For the text-containing cell, return its midpoint in [x, y] coordinate format. 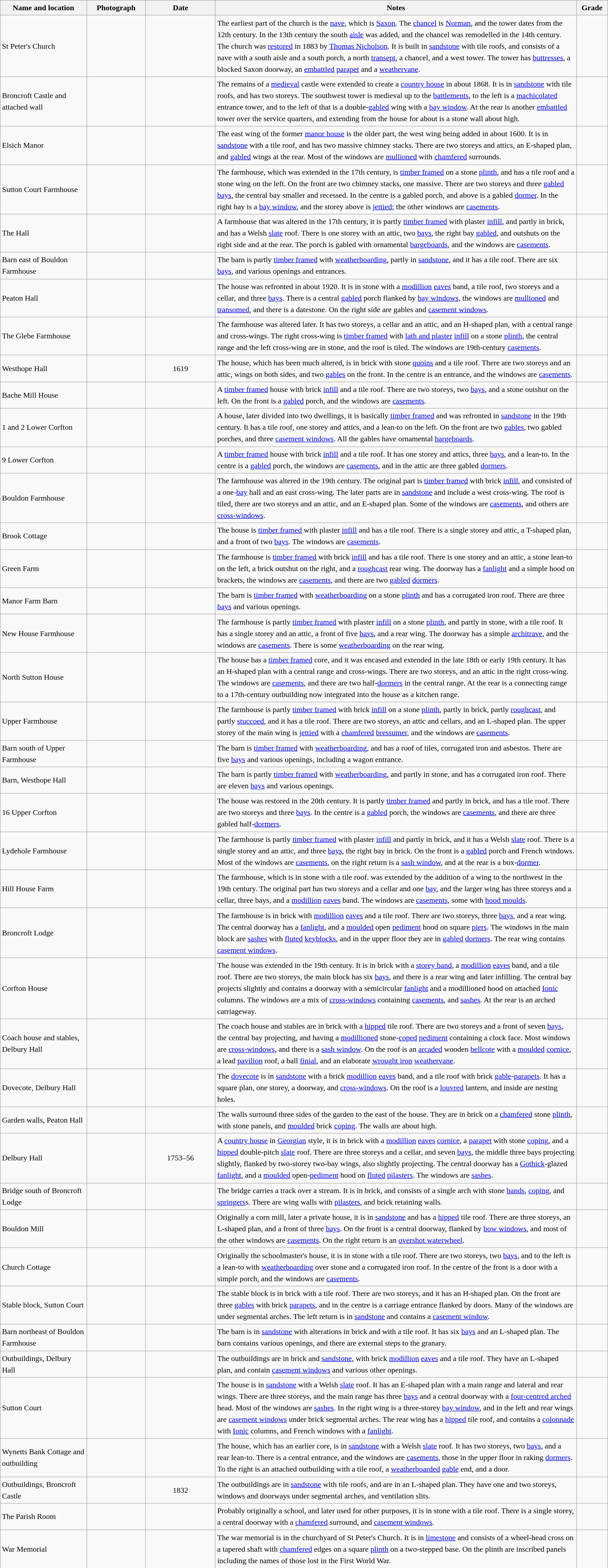
Bridge south of Broncroft Lodge [44, 1197]
Bouldon Mill [44, 1229]
Grade [592, 8]
Delbury Hall [44, 1158]
St Peter's Church [44, 46]
Barn south of Upper Farmhouse [44, 754]
Broncroft Lodge [44, 933]
16 Upper Corfton [44, 813]
1 and 2 Lower Corfton [44, 427]
1619 [181, 369]
Photograph [116, 8]
9 Lower Corfton [44, 460]
Barn east of Bouldon Farmhouse [44, 265]
The Glebe Farmhouse [44, 336]
The Hall [44, 233]
Bouldon Farmhouse [44, 498]
Lydehole Farmhouse [44, 850]
Stable block, Sutton Court [44, 1305]
Westhope Hall [44, 369]
Church Cottage [44, 1267]
Broncroft Castle and attached wall [44, 101]
The Parish Room [44, 1516]
Brook Cottage [44, 536]
Dovecote, Delbury Hall [44, 1088]
Notes [396, 8]
Sutton Court [44, 1408]
Manor Farm Barn [44, 601]
Elsich Manor [44, 145]
Wynetts Bank Cottage and outbuilding [44, 1457]
Date [181, 8]
Peaton Hall [44, 298]
Barn, Westhope Hall [44, 780]
New House Farmhouse [44, 633]
Corfton House [44, 988]
Garden walls, Peaton Hall [44, 1120]
1753–56 [181, 1158]
Sutton Court Farmhouse [44, 189]
Bache Mill House [44, 395]
Name and location [44, 8]
Hill House Farm [44, 889]
North Sutton House [44, 677]
Outbuildings, Broncroft Castle [44, 1490]
Coach house and stables,Delbury Hall [44, 1043]
War Memorial [44, 1549]
Upper Farmhouse [44, 721]
Barn northeast of Bouldon Farmhouse [44, 1338]
Outbuildings, Delbury Hall [44, 1364]
The barn is timber framed with weatherboarding on a stone plinth and has a corrugated iron roof. There are three bays and various openings. [396, 601]
1832 [181, 1490]
Green Farm [44, 568]
